Provide the [X, Y] coordinate of the cell's center where the given text is located.  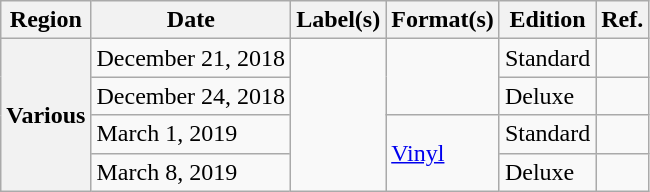
Region [46, 20]
Vinyl [443, 153]
Ref. [622, 20]
March 8, 2019 [191, 172]
December 24, 2018 [191, 96]
Format(s) [443, 20]
Date [191, 20]
December 21, 2018 [191, 58]
Various [46, 115]
Edition [547, 20]
March 1, 2019 [191, 134]
Label(s) [338, 20]
